Return the (X, Y) coordinate for the center point of the cell that contains the specified text.  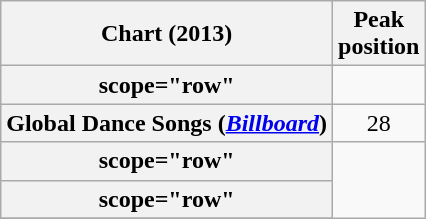
Global Dance Songs (Billboard) (167, 123)
Peakposition (379, 34)
28 (379, 123)
Chart (2013) (167, 34)
